Scan for the cell matching the given text and deliver its [x, y] coordinate at center. 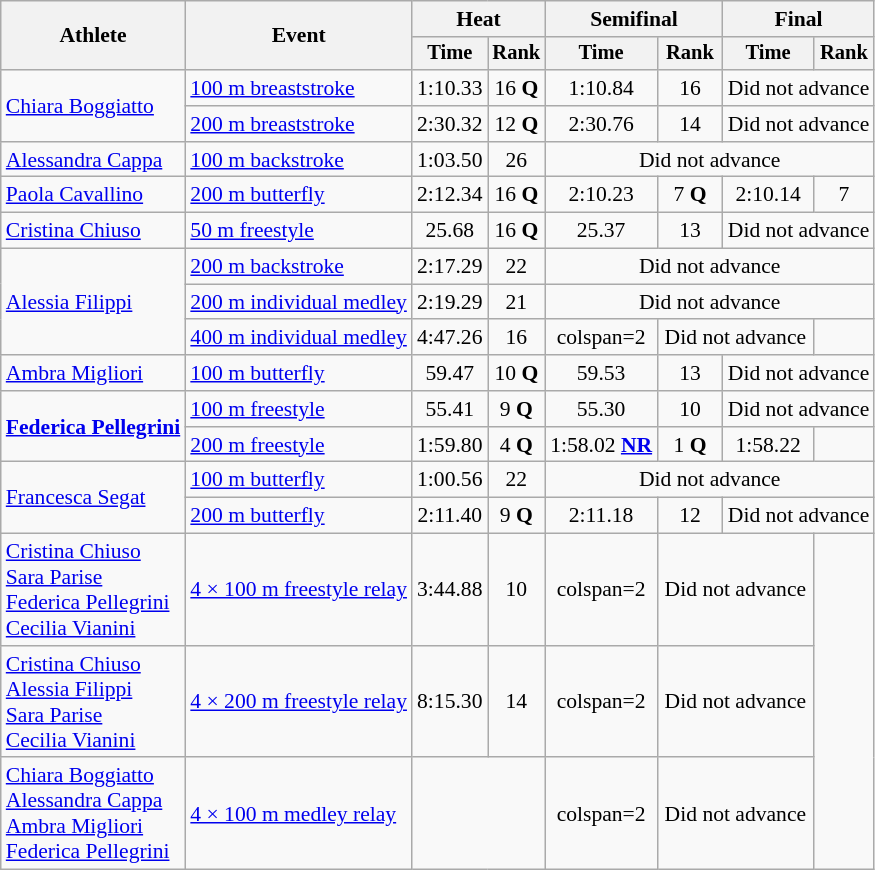
8:15.30 [450, 702]
12 [690, 516]
21 [517, 302]
2:10.14 [768, 195]
1:10.84 [601, 88]
59.53 [601, 373]
Paola Cavallino [94, 195]
2:30.76 [601, 124]
1 Q [690, 445]
Federica Pellegrini [94, 426]
Event [298, 36]
Athlete [94, 36]
Cristina Chiuso [94, 231]
3:44.88 [450, 590]
1:00.56 [450, 480]
1:10.33 [450, 88]
4 × 200 m freestyle relay [298, 702]
4 × 100 m medley relay [298, 814]
1:58.22 [768, 445]
400 m individual medley [298, 338]
4 × 100 m freestyle relay [298, 590]
25.37 [601, 231]
2:11.18 [601, 516]
Francesca Segat [94, 498]
7 Q [690, 195]
Ambra Migliori [94, 373]
55.30 [601, 409]
1:58.02 NR [601, 445]
7 [844, 195]
100 m backstroke [298, 160]
Chiara Boggiatto [94, 106]
100 m breaststroke [298, 88]
Cristina ChiusoAlessia FilippiSara PariseCecilia Vianini [94, 702]
Alessia Filippi [94, 302]
59.47 [450, 373]
100 m freestyle [298, 409]
25.68 [450, 231]
26 [517, 160]
2:10.23 [601, 195]
Heat [478, 19]
200 m freestyle [298, 445]
Final [799, 19]
Cristina ChiusoSara PariseFederica PellegriniCecilia Vianini [94, 590]
2:30.32 [450, 124]
1:03.50 [450, 160]
55.41 [450, 409]
200 m individual medley [298, 302]
4 Q [517, 445]
2:17.29 [450, 267]
10 Q [517, 373]
Chiara BoggiattoAlessandra CappaAmbra MiglioriFederica Pellegrini [94, 814]
4:47.26 [450, 338]
200 m backstroke [298, 267]
12 Q [517, 124]
200 m breaststroke [298, 124]
1:59.80 [450, 445]
2:19.29 [450, 302]
50 m freestyle [298, 231]
Semifinal [634, 19]
2:11.40 [450, 516]
2:12.34 [450, 195]
Alessandra Cappa [94, 160]
